Scan for the cell matching the given text and deliver its [x, y] coordinate at center. 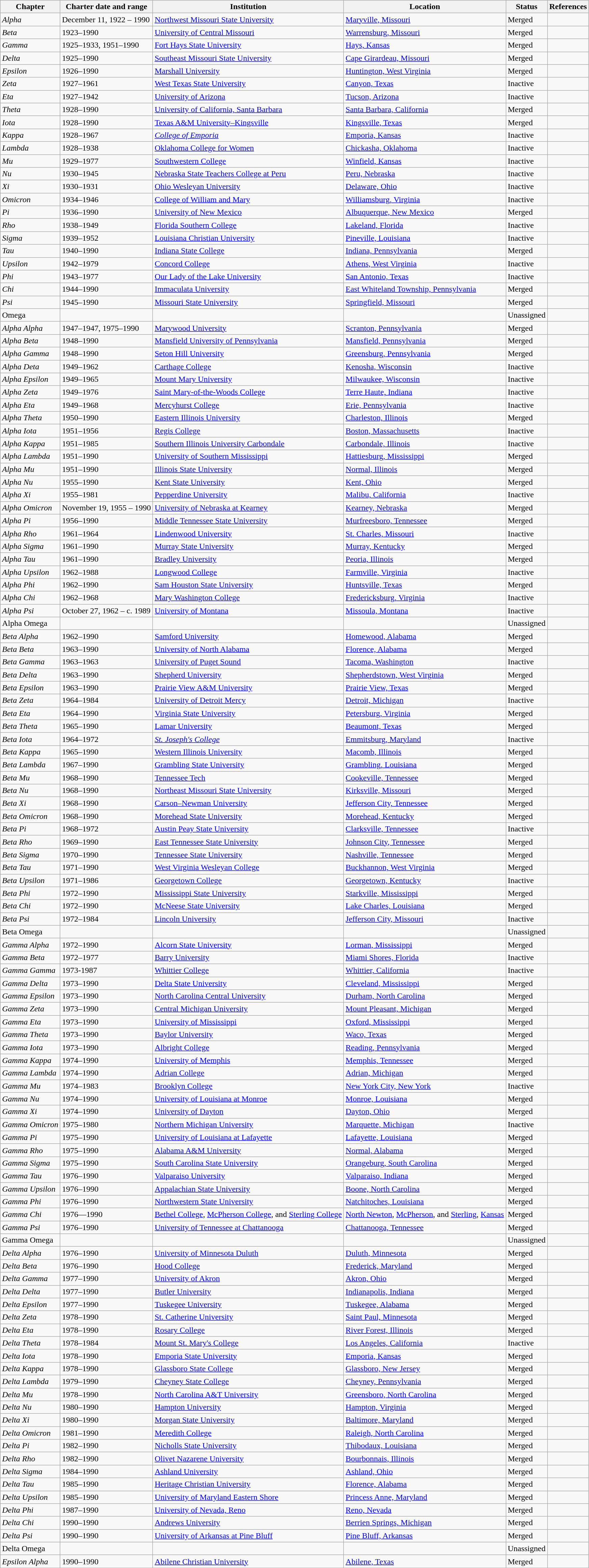
Gamma Phi [30, 1202]
Gamma Rho [30, 1150]
1964–1990 [106, 713]
Lamar University [248, 726]
Fredericksburg, Virginia [425, 598]
Hampton University [248, 1407]
Macomb, Illinois [425, 752]
Kirksville, Missouri [425, 791]
Saint Paul, Minnesota [425, 1317]
Monroe, Louisiana [425, 1099]
Valparaiso, Indiana [425, 1176]
1939–1952 [106, 238]
Delta Psi [30, 1536]
Albuquerque, New Mexico [425, 212]
1972–1984 [106, 919]
Alcorn State University [248, 945]
Athens, West Virginia [425, 264]
Waco, Texas [425, 1035]
Alpha Mu [30, 469]
Hattiesburg, Mississippi [425, 456]
Brooklyn College [248, 1086]
1928–1967 [106, 135]
Berrien Springs, Michigan [425, 1523]
College of William and Mary [248, 200]
Location [425, 7]
1964–1972 [106, 739]
Mary Washington College [248, 598]
Pine Bluff, Arkansas [425, 1536]
University of Minnesota Duluth [248, 1253]
Meredith College [248, 1433]
Gamma Theta [30, 1035]
1949–1965 [106, 379]
1942–1979 [106, 264]
Huntsville, Texas [425, 585]
Beta Alpha [30, 636]
University of Arizona [248, 97]
Alpha Rho [30, 533]
Austin Peay State University [248, 829]
Thibodaux, Louisiana [425, 1446]
University of Southern Mississippi [248, 456]
Nicholls State University [248, 1446]
University of Puget Sound [248, 662]
Murray, Kentucky [425, 546]
Emporia State University [248, 1356]
Grambling State University [248, 765]
Northern Michigan University [248, 1124]
1945–1990 [106, 302]
Glassboro, New Jersey [425, 1368]
Morehead, Kentucky [425, 816]
Gamma Iota [30, 1047]
Starkville, Mississippi [425, 893]
Charleston, Illinois [425, 418]
Middle Tennessee State University [248, 521]
Delta Pi [30, 1446]
Carson–Newman University [248, 803]
Princess Anne, Maryland [425, 1497]
1927–1961 [106, 84]
Institution [248, 7]
1949–1976 [106, 392]
Mississippi State University [248, 893]
Cleveland, Mississippi [425, 983]
Alpha Alpha [30, 328]
St. Charles, Missouri [425, 533]
1955–1981 [106, 495]
1962–1968 [106, 598]
1984–1990 [106, 1471]
College of Emporia [248, 135]
1936–1990 [106, 212]
Delta Iota [30, 1356]
Gamma Xi [30, 1112]
Homewood, Alabama [425, 636]
Butler University [248, 1292]
Springfield, Missouri [425, 302]
Alpha Upsilon [30, 572]
Murray State University [248, 546]
1978–1984 [106, 1343]
Gamma Lambda [30, 1073]
Marshall University [248, 71]
North Carolina A&T University [248, 1394]
Indiana, Pennsylvania [425, 251]
Tau [30, 251]
Longwood College [248, 572]
Gamma Gamma [30, 970]
Status [527, 7]
Delta Delta [30, 1292]
University of Louisiana at Lafayette [248, 1137]
Mount Pleasant, Michigan [425, 1009]
Fort Hays State University [248, 45]
Beta Gamma [30, 662]
Tennessee State University [248, 855]
University of Tennessee at Chattanooga [248, 1227]
Mu [30, 161]
Marywood University [248, 328]
Delta Nu [30, 1407]
1968–1972 [106, 829]
Delta Chi [30, 1523]
Warrensburg, Missouri [425, 32]
Nu [30, 174]
Milwaukee, Wisconsin [425, 379]
1923–1990 [106, 32]
St. Catherine University [248, 1317]
Rho [30, 225]
University of Dayton [248, 1112]
Delta Theta [30, 1343]
Gamma Epsilon [30, 996]
Los Angeles, California [425, 1343]
Carthage College [248, 366]
Regis College [248, 431]
Alpha Deta [30, 366]
Beta Sigma [30, 855]
Delta State University [248, 983]
Beta [30, 32]
Beta Xi [30, 803]
1949–1962 [106, 366]
Ashland, Ohio [425, 1471]
Tennessee Tech [248, 777]
Delta Gamma [30, 1279]
University of Nevada, Reno [248, 1510]
Alpha Eta [30, 405]
Southern Illinois University Carbondale [248, 444]
Beta Lambda [30, 765]
Charter date and range [106, 7]
Shepherd University [248, 675]
Huntington, West Virginia [425, 71]
University of Detroit Mercy [248, 700]
Eta [30, 97]
Delta Omega [30, 1548]
Pi [30, 212]
Williamsburg, Virginia [425, 200]
Immaculata University [248, 289]
Baylor University [248, 1035]
Kearney, Nebraska [425, 508]
Beta Psi [30, 919]
Xi [30, 187]
Delta Omicron [30, 1433]
1967–1990 [106, 765]
Epsilon [30, 71]
Alpha Xi [30, 495]
1981–1990 [106, 1433]
Oxford, Mississippi [425, 1022]
Reno, Nevada [425, 1510]
Pineville, Louisiana [425, 238]
Emmitsburg, Maryland [425, 739]
Gamma Zeta [30, 1009]
Beta Kappa [30, 752]
Alpha Psi [30, 611]
Gamma Alpha [30, 945]
Lorman, Mississippi [425, 945]
Delta Rho [30, 1459]
Saint Mary-of-the-Woods College [248, 392]
Northeast Missouri State University [248, 791]
Chi [30, 289]
Alpha Theta [30, 418]
1972–1977 [106, 957]
Andrews University [248, 1523]
Southeast Missouri State University [248, 58]
Northwestern State University [248, 1202]
Cookeville, Tennessee [425, 777]
North Carolina Central University [248, 996]
Beta Phi [30, 893]
Western Illinois University [248, 752]
Gamma Beta [30, 957]
Nebraska State Teachers College at Peru [248, 174]
River Forest, Illinois [425, 1330]
Farmville, Virginia [425, 572]
Beta Omicron [30, 816]
Zeta [30, 84]
Olivet Nazarene University [248, 1459]
Alpha Pi [30, 521]
Texas A&M University–Kingsville [248, 122]
Nashville, Tennessee [425, 855]
Erie, Pennsylvania [425, 405]
Bethel College, McPherson College, and Sterling College [248, 1215]
Scranton, Pennsylvania [425, 328]
Alpha Omicron [30, 508]
Gamma Pi [30, 1137]
Cape Girardeau, Missouri [425, 58]
Beta Delta [30, 675]
McNeese State University [248, 906]
Frederick, Maryland [425, 1266]
1979–1990 [106, 1381]
Beta Omega [30, 932]
Samford University [248, 636]
Virginia State University [248, 713]
Duluth, Minnesota [425, 1253]
Alpha Kappa [30, 444]
Gamma Mu [30, 1086]
Omega [30, 315]
Morgan State University [248, 1420]
1971–1990 [106, 868]
Grambling, Louisiana [425, 765]
Missouri State University [248, 302]
Indiana State College [248, 251]
Hood College [248, 1266]
Florida Southern College [248, 225]
Delta Alpha [30, 1253]
Delaware, Ohio [425, 187]
Alpha Lambda [30, 456]
Raleigh, North Carolina [425, 1433]
Lambda [30, 148]
Whittier College [248, 970]
Cheyney, Pennsylvania [425, 1381]
1926–1990 [106, 71]
Shepherdstown, West Virginia [425, 675]
Cheyney State College [248, 1381]
University of Mississippi [248, 1022]
Whittier, California [425, 970]
Malibu, California [425, 495]
Beta Beta [30, 649]
University of North Alabama [248, 649]
Alabama A&M University [248, 1150]
1928–1938 [106, 148]
Normal, Alabama [425, 1150]
Appalachian State University [248, 1189]
1955–1990 [106, 482]
Gamma Nu [30, 1099]
Alpha Gamma [30, 353]
Tuskegee University [248, 1304]
1976––1990 [106, 1215]
Delta Beta [30, 1266]
Abilene Christian University [248, 1561]
East Whiteland Township, Pennsylvania [425, 289]
Ohio Wesleyan University [248, 187]
1963–1963 [106, 662]
Adrian, Michigan [425, 1073]
Phi [30, 276]
Beta Tau [30, 868]
Clarksville, Tennessee [425, 829]
Seton Hill University [248, 353]
Hays, Kansas [425, 45]
Greensboro, North Carolina [425, 1394]
1947–1947, 1975–1990 [106, 328]
Bradley University [248, 559]
Heritage Christian University [248, 1484]
Glassboro State College [248, 1368]
Jefferson City, Missouri [425, 919]
Chattanooga, Tennessee [425, 1227]
Valparaiso University [248, 1176]
Kappa [30, 135]
Peoria, Illinois [425, 559]
1927–1942 [106, 97]
Morehead State University [248, 816]
Louisiana Christian University [248, 238]
Delta Epsilon [30, 1304]
October 27, 1962 – c. 1989 [106, 611]
Alpha Tau [30, 559]
Maryville, Missouri [425, 20]
Missoula, Montana [425, 611]
1940–1990 [106, 251]
Carbondale, Illinois [425, 444]
Gamma Tau [30, 1176]
Alpha Iota [30, 431]
Lafayette, Louisiana [425, 1137]
Delta [30, 58]
Beta Chi [30, 906]
Mount Mary University [248, 379]
University of California, Santa Barbara [248, 109]
Durham, North Carolina [425, 996]
1943–1977 [106, 276]
University of Akron [248, 1279]
1949–1968 [106, 405]
Sam Houston State University [248, 585]
Kent, Ohio [425, 482]
1930–1931 [106, 187]
San Antonio, Texas [425, 276]
Barry University [248, 957]
Prairie View A&M University [248, 688]
Beta Upsilon [30, 880]
Mount St. Mary's College [248, 1343]
Beta Zeta [30, 700]
1925–1990 [106, 58]
Albright College [248, 1047]
1951–1956 [106, 431]
South Carolina State University [248, 1163]
Concord College [248, 264]
Delta Eta [30, 1330]
Terre Haute, Indiana [425, 392]
Mercyhurst College [248, 405]
Hampton, Virginia [425, 1407]
Lake Charles, Louisiana [425, 906]
Gamma Sigma [30, 1163]
1973-1987 [106, 970]
Marquette, Michigan [425, 1124]
1956–1990 [106, 521]
Upsilon [30, 264]
Greensburg, Pennsylvania [425, 353]
Johnson City, Tennessee [425, 842]
Gamma Psi [30, 1227]
Boston, Massachusetts [425, 431]
Boone, North Carolina [425, 1189]
Alpha Phi [30, 585]
Abilene, Texas [425, 1561]
Delta Tau [30, 1484]
St. Joseph's College [248, 739]
University of New Mexico [248, 212]
Central Michigan University [248, 1009]
Dayton, Ohio [425, 1112]
Delta Lambda [30, 1381]
University of Central Missouri [248, 32]
Miami Shores, Florida [425, 957]
1969–1990 [106, 842]
Akron, Ohio [425, 1279]
New York City, New York [425, 1086]
Alpha Epsilon [30, 379]
Buckhannon, West Virginia [425, 868]
Sigma [30, 238]
Ashland University [248, 1471]
Alpha Zeta [30, 392]
University of Nebraska at Kearney [248, 508]
Beta Mu [30, 777]
West Texas State University [248, 84]
Peru, Nebraska [425, 174]
Omicron [30, 200]
1944–1990 [106, 289]
Delta Sigma [30, 1471]
Orangeburg, South Carolina [425, 1163]
1925–1933, 1951–1990 [106, 45]
Alpha Nu [30, 482]
Delta Kappa [30, 1368]
Alpha [30, 20]
Memphis, Tennessee [425, 1060]
Georgetown College [248, 880]
Gamma Omega [30, 1240]
1962–1988 [106, 572]
Rosary College [248, 1330]
Jefferson City, Tennessee [425, 803]
University of Louisiana at Monroe [248, 1099]
Beta Rho [30, 842]
Lindenwood University [248, 533]
1974–1983 [106, 1086]
1975–1980 [106, 1124]
1987–1990 [106, 1510]
Petersburg, Virginia [425, 713]
Chapter [30, 7]
1971–1986 [106, 880]
Beta Theta [30, 726]
Tacoma, Washington [425, 662]
Gamma Eta [30, 1022]
1930–1945 [106, 174]
Natchitoches, Louisiana [425, 1202]
Delta Upsilon [30, 1497]
Indianapolis, Indiana [425, 1292]
Epsilon Alpha [30, 1561]
Theta [30, 109]
Alpha Omega [30, 623]
Beaumont, Texas [425, 726]
Eastern Illinois University [248, 418]
Adrian College [248, 1073]
Mansfield University of Pennsylvania [248, 341]
Gamma Omicron [30, 1124]
Kingsville, Texas [425, 122]
1961–1964 [106, 533]
University of Memphis [248, 1060]
Santa Barbara, California [425, 109]
Alpha Sigma [30, 546]
Pepperdine University [248, 495]
Psi [30, 302]
Beta Nu [30, 791]
December 11, 1922 – 1990 [106, 20]
Normal, Illinois [425, 469]
Gamma Upsilon [30, 1189]
North Newton, McPherson, and Sterling, Kansas [425, 1215]
Iota [30, 122]
1934–1946 [106, 200]
Gamma Delta [30, 983]
Georgetown, Kentucky [425, 880]
Oklahoma College for Women [248, 148]
Detroit, Michigan [425, 700]
Alpha Beta [30, 341]
1950–1990 [106, 418]
Winfield, Kansas [425, 161]
1938–1949 [106, 225]
Delta Phi [30, 1510]
East Tennessee State University [248, 842]
University of Montana [248, 611]
Tucson, Arizona [425, 97]
Gamma [30, 45]
Chickasha, Oklahoma [425, 148]
1970–1990 [106, 855]
Gamma Chi [30, 1215]
Alpha Chi [30, 598]
Beta Epsilon [30, 688]
Baltimore, Maryland [425, 1420]
Murfreesboro, Tennessee [425, 521]
Prairie View, Texas [425, 688]
Delta Xi [30, 1420]
Reading, Pennsylvania [425, 1047]
Bourbonnais, Illinois [425, 1459]
Delta Mu [30, 1394]
References [568, 7]
Delta Zeta [30, 1317]
West Virginia Wesleyan College [248, 868]
1929–1977 [106, 161]
University of Maryland Eastern Shore [248, 1497]
Our Lady of the Lake University [248, 276]
Canyon, Texas [425, 84]
Kent State University [248, 482]
November 19, 1955 – 1990 [106, 508]
University of Arkansas at Pine Bluff [248, 1536]
Kenosha, Wisconsin [425, 366]
Mansfield, Pennsylvania [425, 341]
Beta Pi [30, 829]
Beta Iota [30, 739]
1964–1984 [106, 700]
Tuskegee, Alabama [425, 1304]
Southwestern College [248, 161]
Illinois State University [248, 469]
Lakeland, Florida [425, 225]
Beta Eta [30, 713]
Northwest Missouri State University [248, 20]
Gamma Kappa [30, 1060]
1951–1985 [106, 444]
Lincoln University [248, 919]
